Detect which cell encompasses the target text, then output its (X, Y) center coordinate. 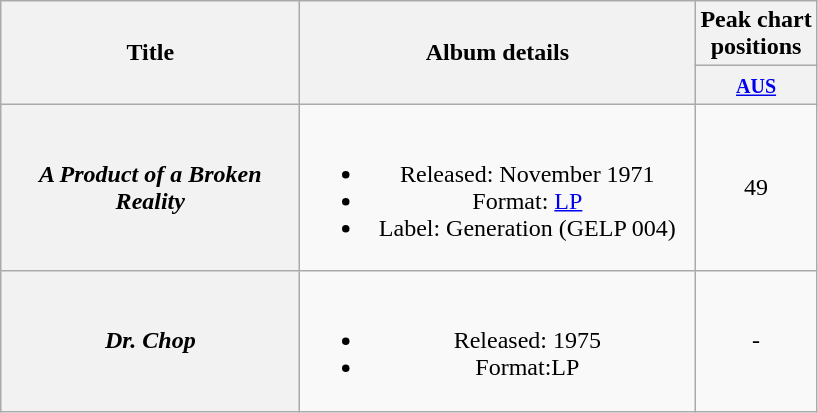
Released: November 1971Format: LPLabel: Generation (GELP 004) (498, 188)
49 (756, 188)
- (756, 341)
A Product of a Broken Reality (150, 188)
AUS (756, 85)
Album details (498, 52)
Title (150, 52)
Released: 1975Format:LP (498, 341)
Dr. Chop (150, 341)
Peak chartpositions (756, 34)
